Find where the given text appears and provide that cell's center as (X, Y) coordinate. 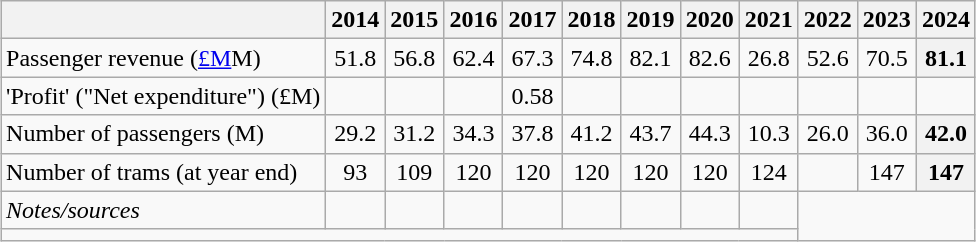
56.8 (414, 58)
2015 (414, 20)
2023 (886, 20)
31.2 (414, 134)
Number of trams (at year end) (164, 172)
42.0 (946, 134)
52.6 (828, 58)
81.1 (946, 58)
36.0 (886, 134)
124 (768, 172)
62.4 (474, 58)
82.1 (650, 58)
0.58 (532, 96)
2017 (532, 20)
41.2 (592, 134)
43.7 (650, 134)
93 (356, 172)
Passenger revenue (£MM) (164, 58)
51.8 (356, 58)
2016 (474, 20)
44.3 (710, 134)
Notes/sources (164, 210)
2024 (946, 20)
26.8 (768, 58)
Number of passengers (M) (164, 134)
2020 (710, 20)
70.5 (886, 58)
2018 (592, 20)
67.3 (532, 58)
'Profit' ("Net expenditure") (£M) (164, 96)
2019 (650, 20)
2014 (356, 20)
109 (414, 172)
2022 (828, 20)
26.0 (828, 134)
34.3 (474, 134)
82.6 (710, 58)
29.2 (356, 134)
10.3 (768, 134)
37.8 (532, 134)
2021 (768, 20)
74.8 (592, 58)
